Locate the cell with the specified text and output its [X, Y] center coordinate. 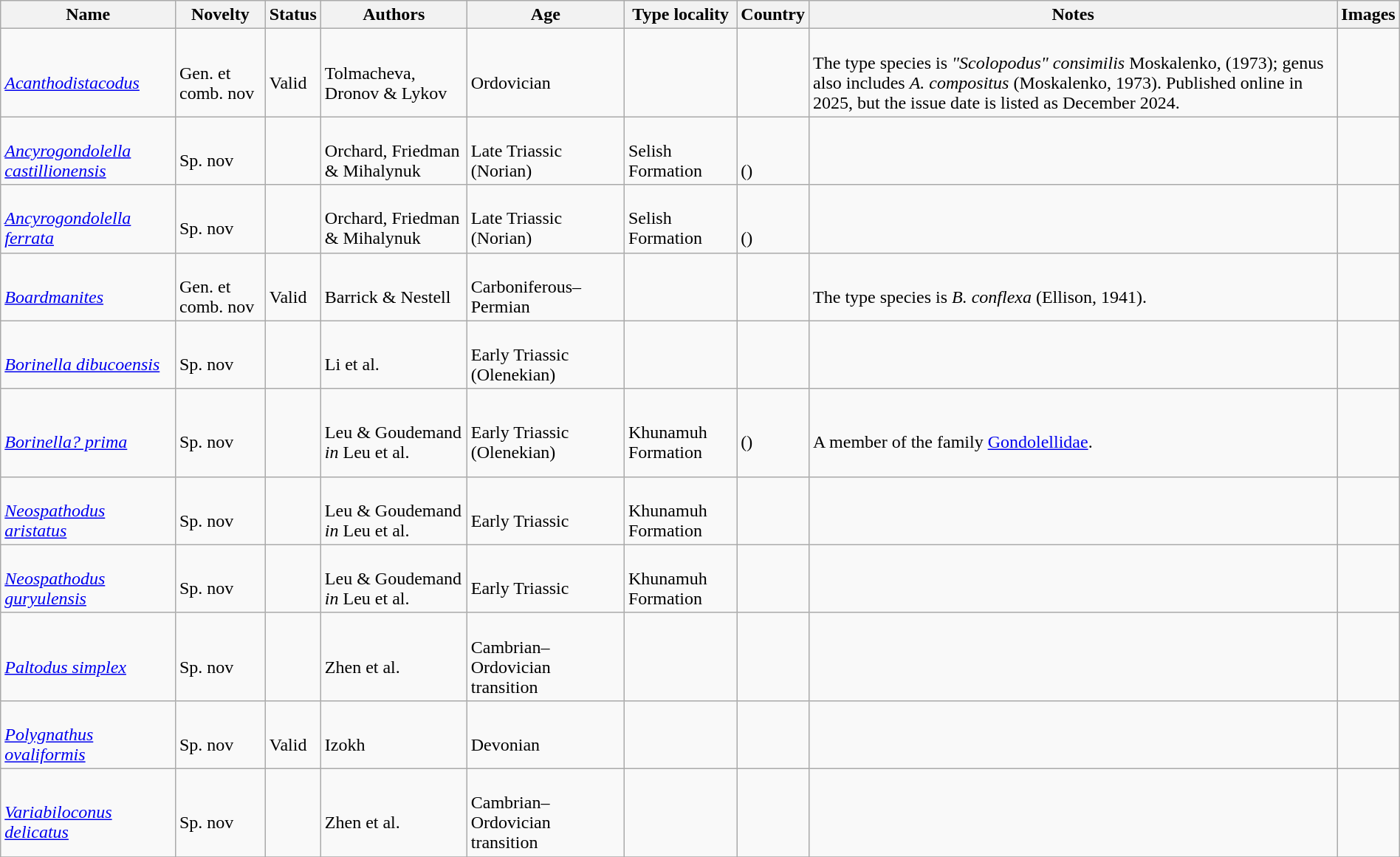
Carboniferous–Permian [545, 287]
Country [773, 15]
Notes [1074, 15]
Polygnathus ovaliformis [89, 734]
Tolmacheva, Dronov & Lykov [394, 72]
Variabiloconus delicatus [89, 813]
Boardmanites [89, 287]
A member of the family Gondolellidae. [1074, 433]
Barrick & Nestell [394, 287]
Ordovician [545, 72]
Ancyrogondolella ferrata [89, 219]
Name [89, 15]
Ancyrogondolella castillionensis [89, 151]
Status [292, 15]
Borinella? prima [89, 433]
Paltodus simplex [89, 656]
Images [1368, 15]
Neospathodus aristatus [89, 511]
Authors [394, 15]
Izokh [394, 734]
Devonian [545, 734]
Li et al. [394, 355]
Novelty [220, 15]
Borinella dibucoensis [89, 355]
Age [545, 15]
Acanthodistacodus [89, 72]
Type locality [680, 15]
The type species is B. conflexa (Ellison, 1941). [1074, 287]
Neospathodus guryulensis [89, 578]
